Return (x, y) of the center of cell containing provided text 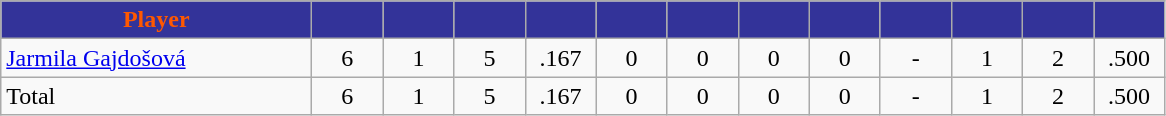
Player (156, 20)
Total (156, 96)
Jarmila Gajdošová (156, 58)
